Return (x, y) of the center of cell containing provided text 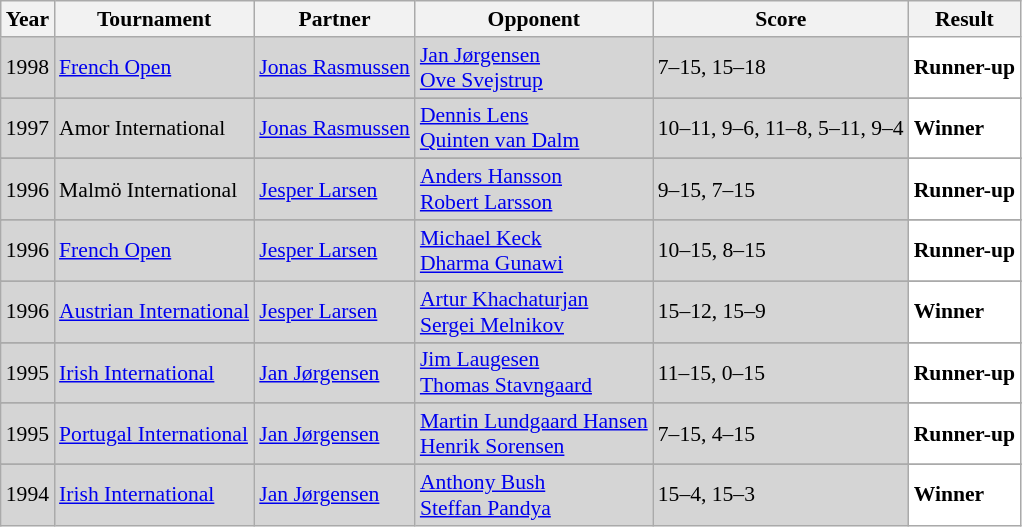
Jan Jørgensen Ove Svejstrup (534, 68)
Michael Keck Dharma Gunawi (534, 250)
Year (28, 19)
Dennis Lens Quinten van Dalm (534, 128)
Partner (334, 19)
1994 (28, 496)
Artur Khachaturjan Sergei Melnikov (534, 312)
11–15, 0–15 (781, 372)
Martin Lundgaard Hansen Henrik Sorensen (534, 434)
Malmö International (154, 190)
Opponent (534, 19)
Score (781, 19)
7–15, 4–15 (781, 434)
7–15, 15–18 (781, 68)
Tournament (154, 19)
9–15, 7–15 (781, 190)
Austrian International (154, 312)
15–12, 15–9 (781, 312)
Anders Hansson Robert Larsson (534, 190)
Portugal International (154, 434)
10–11, 9–6, 11–8, 5–11, 9–4 (781, 128)
10–15, 8–15 (781, 250)
Result (964, 19)
Anthony Bush Steffan Pandya (534, 496)
Amor International (154, 128)
1998 (28, 68)
15–4, 15–3 (781, 496)
Jim Laugesen Thomas Stavngaard (534, 372)
1997 (28, 128)
